Pinpoint the cell where the given text exists, returning its (x, y) midpoint coordinate. 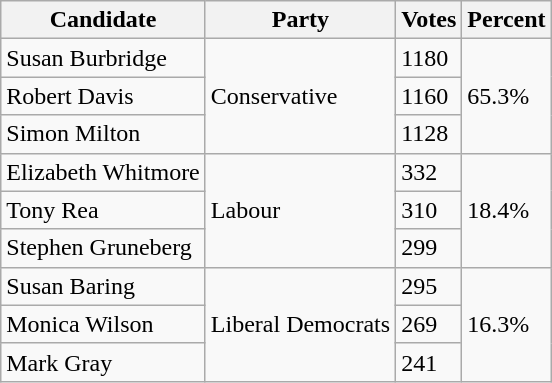
1128 (429, 134)
332 (429, 172)
295 (429, 286)
18.4% (506, 210)
Susan Baring (104, 286)
Liberal Democrats (300, 324)
65.3% (506, 96)
310 (429, 210)
Stephen Gruneberg (104, 248)
16.3% (506, 324)
Robert Davis (104, 96)
Conservative (300, 96)
Monica Wilson (104, 324)
Tony Rea (104, 210)
Simon Milton (104, 134)
Party (300, 20)
Percent (506, 20)
241 (429, 362)
Mark Gray (104, 362)
Labour (300, 210)
Candidate (104, 20)
Elizabeth Whitmore (104, 172)
1180 (429, 58)
299 (429, 248)
269 (429, 324)
Susan Burbridge (104, 58)
1160 (429, 96)
Votes (429, 20)
